Find where the given text appears and provide that cell's center as (X, Y) coordinate. 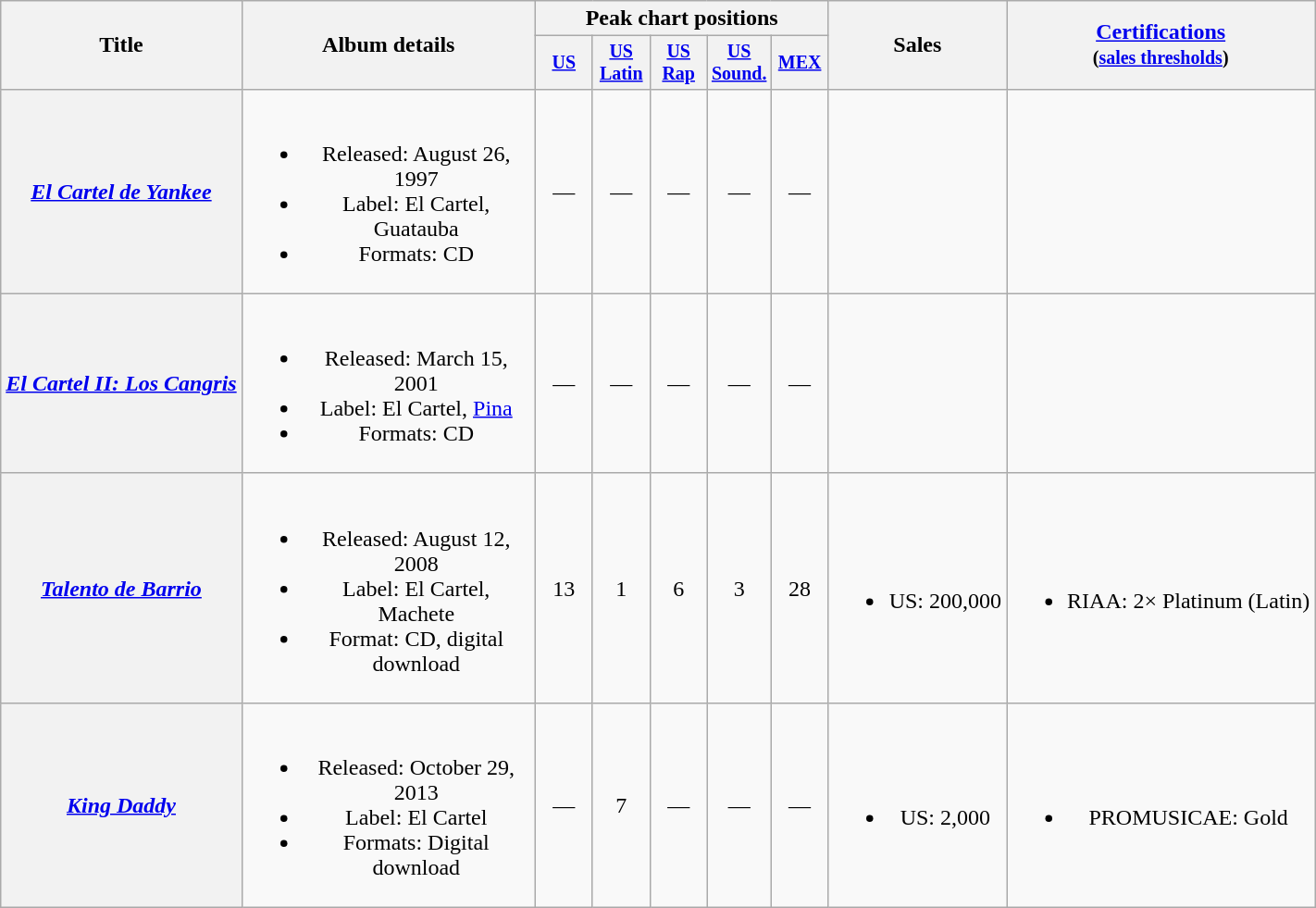
US: 2,000 (917, 805)
MEX (800, 63)
Title (121, 45)
6 (678, 588)
Released: March 15, 2001Label: El Cartel, PinaFormats: CD (389, 383)
Released: October 29, 2013Label: El CartelFormats: Digital download (389, 805)
US: 200,000 (917, 588)
3 (739, 588)
Talento de Barrio (121, 588)
El Cartel II: Los Cangris (121, 383)
Album details (389, 45)
PROMUSICAE: Gold (1161, 805)
Peak chart positions (681, 19)
USSound. (739, 63)
1 (621, 588)
USRap (678, 63)
USLatin (621, 63)
7 (621, 805)
RIAA: 2× Platinum (Latin) (1161, 588)
Released: August 26, 1997Label: El Cartel, GuataubaFormats: CD (389, 191)
28 (800, 588)
Certifications(sales thresholds) (1161, 45)
El Cartel de Yankee (121, 191)
King Daddy (121, 805)
Released: August 12, 2008Label: El Cartel, MacheteFormat: CD, digital download (389, 588)
13 (564, 588)
Sales (917, 45)
US (564, 63)
